Return the (x, y) coordinate for the center point of the cell that contains the specified text.  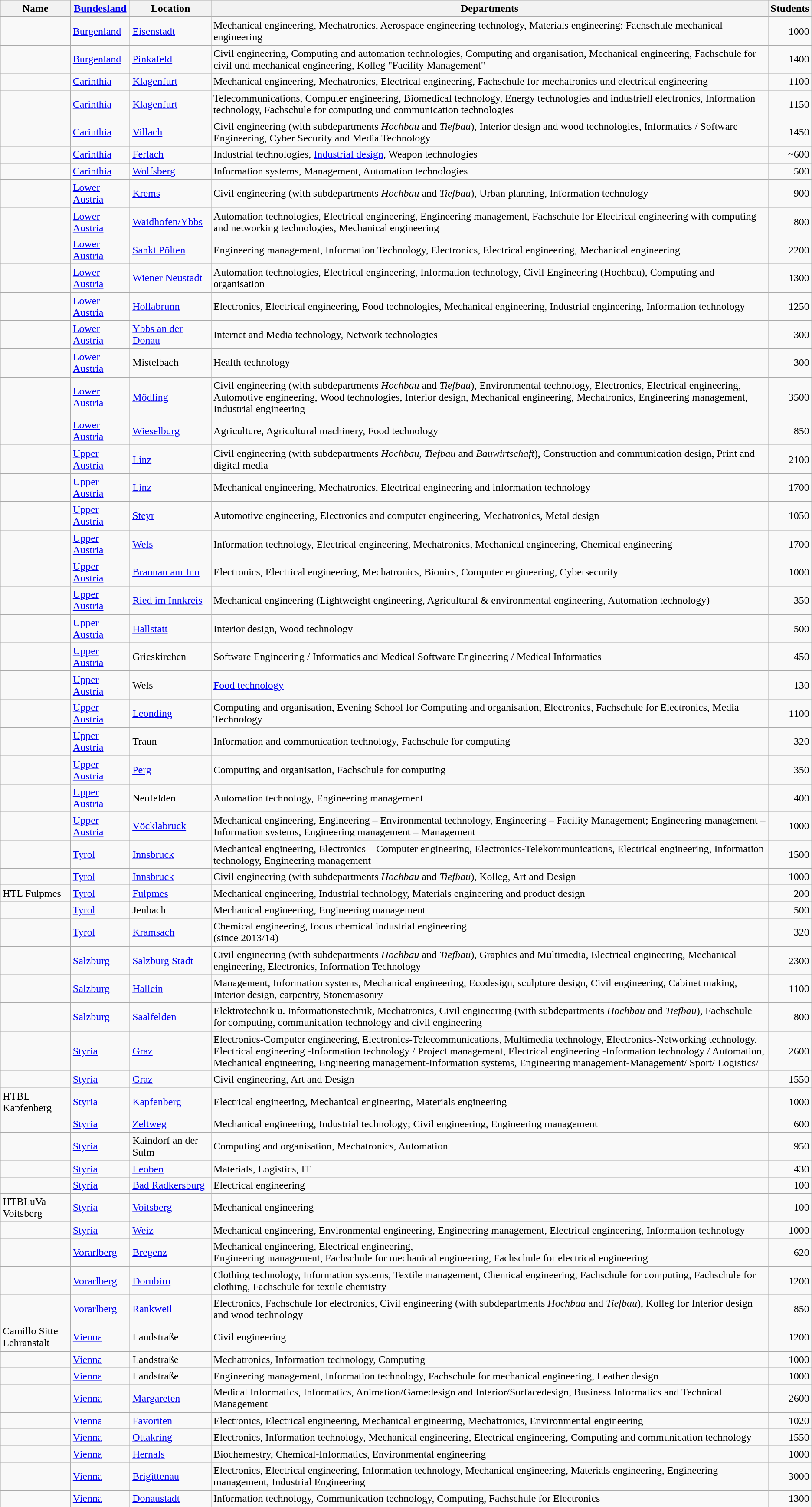
3500 (790, 397)
Hallstatt (171, 628)
Brigittenau (171, 1476)
Food technology (489, 685)
Steyr (171, 515)
Leoben (171, 1169)
950 (790, 1146)
Waidhofen/Ybbs (171, 221)
Sankt Pölten (171, 250)
Mechanical engineering, Industrial technology; Civil engineering, Engineering management (489, 1124)
2300 (790, 961)
Civil engineering (with subdepartments Hochbau and Tiefbau), Kolleg, Art and Design (489, 877)
Mechanical engineering (Lightweight engineering, Agricultural & environmental engineering, Automation technology) (489, 601)
400 (790, 798)
Electrical engineering, Mechanical engineering, Materials engineering (489, 1101)
130 (790, 685)
430 (790, 1169)
1050 (790, 515)
Biochemestry, Chemical-Informatics, Environmental engineering (489, 1454)
Grieskirchen (171, 657)
Kaindorf an der Sulm (171, 1146)
Departments (489, 9)
Traun (171, 741)
Wieselburg (171, 431)
HTBLuVa Voitsberg (36, 1208)
Leonding (171, 713)
1150 (790, 104)
Computing and organisation, Mechatronics, Automation (489, 1146)
HTL Fulpmes (36, 893)
Civil engineering (with subdepartments Hochbau and Tiefbau), Urban planning, Information technology (489, 194)
Voitsberg (171, 1208)
900 (790, 194)
Donaustadt (171, 1498)
Electronics, Electrical engineering, Mechanical engineering, Mechatronics, Environmental engineering (489, 1421)
Mechanical engineering, Mechatronics, Electrical engineering, Fachschule for mechatronics und electrical engineering (489, 82)
Villach (171, 132)
Medical Informatics, Informatics, Animation/Gamedesign and Interior/Surfacedesign, Business Informatics and Technical Management (489, 1398)
Bundesland (100, 9)
1020 (790, 1421)
Hallein (171, 988)
Kapfenberg (171, 1101)
Ybbs an der Donau (171, 335)
Mechatronics, Information technology, Computing (489, 1359)
Camillo Sitte Lehranstalt (36, 1337)
Kramsach (171, 932)
Engineering management, Information Technology, Electronics, Electrical engineering, Mechanical engineering (489, 250)
Jenbach (171, 910)
Dornbirn (171, 1281)
Name (36, 9)
Industrial technologies, Industrial design, Weapon technologies (489, 154)
Favoriten (171, 1421)
Weiz (171, 1230)
Health technology (489, 363)
620 (790, 1252)
Saalfelden (171, 1017)
Engineering management, Information technology, Fachschule for mechanical engineering, Leather design (489, 1376)
Students (790, 9)
Rankweil (171, 1309)
Hernals (171, 1454)
Fulpmes (171, 893)
600 (790, 1124)
1250 (790, 306)
Automation technologies, Electrical engineering, Information technology, Civil Engineering (Hochbau), Computing and organisation (489, 278)
Automation technology, Engineering management (489, 798)
Perg (171, 770)
Computing and organisation, Fachschule for computing (489, 770)
3000 (790, 1476)
2100 (790, 459)
450 (790, 657)
Vöcklabruck (171, 826)
Wolfsberg (171, 171)
Neufelden (171, 798)
Ottakring (171, 1437)
Salzburg Stadt (171, 961)
Pinkafeld (171, 59)
HTBL-Kapfenberg (36, 1101)
Mechanical engineering, Mechatronics, Electrical engineering and information technology (489, 488)
Internet and Media technology, Network technologies (489, 335)
Information technology, Electrical engineering, Mechatronics, Mechanical engineering, Chemical engineering (489, 544)
Krems (171, 194)
Mechanical engineering, Electrical engineering,Engineering management, Fachschule for mechanical engineering, Fachschule for electrical engineering (489, 1252)
Hollabrunn (171, 306)
Agriculture, Agricultural machinery, Food technology (489, 431)
Civil engineering (with subdepartments Hochbau, Tiefbau and Bauwirtschaft), Construction and communication design, Print and digital media (489, 459)
Ferlach (171, 154)
Braunau am Inn (171, 572)
Mechanical engineering, Mechatronics, Aerospace engineering technology, Materials engineering; Fachschule mechanical engineering (489, 31)
Information and communication technology, Fachschule for computing (489, 741)
1500 (790, 855)
Bad Radkersburg (171, 1185)
Automotive engineering, Electronics and computer engineering, Mechatronics, Metal design (489, 515)
Bregenz (171, 1252)
Mödling (171, 397)
200 (790, 893)
Electronics, Fachschule for electronics, Civil engineering (with subdepartments Hochbau and Tiefbau), Kolleg for Interior design and wood technology (489, 1309)
Chemical engineering, focus chemical industrial engineering(since 2013/14) (489, 932)
Ried im Innkreis (171, 601)
1400 (790, 59)
Software Engineering / Informatics and Medical Software Engineering / Medical Informatics (489, 657)
Interior design, Wood technology (489, 628)
Electrical engineering (489, 1185)
Mistelbach (171, 363)
Electronics, Electrical engineering, Mechatronics, Bionics, Computer engineering, Cybersecurity (489, 572)
2200 (790, 250)
Mechanical engineering, Industrial technology, Materials engineering and product design (489, 893)
1450 (790, 132)
Wiener Neustadt (171, 278)
Zeltweg (171, 1124)
Location (171, 9)
Electronics, Electrical engineering, Food technologies, Mechanical engineering, Industrial engineering, Information technology (489, 306)
Mechanical engineering, Engineering management (489, 910)
Materials, Logistics, IT (489, 1169)
Computing and organisation, Evening School for Computing and organisation, Electronics, Fachschule for Electronics, Media Technology (489, 713)
~600 (790, 154)
Electronics, Information technology, Mechanical engineering, Electrical engineering, Computing and communication technology (489, 1437)
Margareten (171, 1398)
Information technology, Communication technology, Computing, Fachschule for Electronics (489, 1498)
Civil engineering (489, 1337)
Civil engineering, Art and Design (489, 1079)
Information systems, Management, Automation technologies (489, 171)
Eisenstadt (171, 31)
Mechanical engineering (489, 1208)
Mechanical engineering, Environmental engineering, Engineering management, Electrical engineering, Information technology (489, 1230)
